Identify which cell holds the provided text, then report its (x, y) central coordinate. 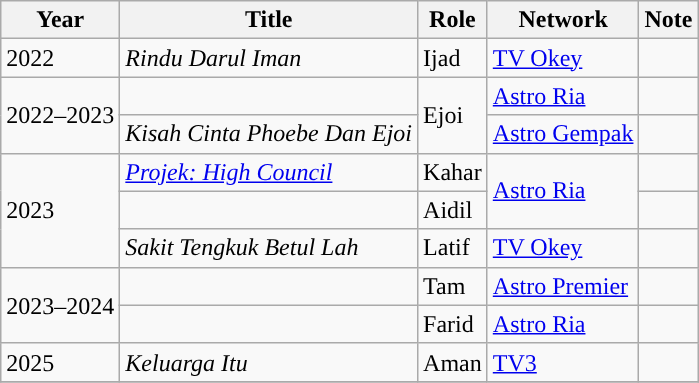
Latif (453, 248)
Ejoi (453, 115)
Kahar (453, 172)
Aman (453, 362)
TV3 (563, 362)
Title (269, 20)
Aidil (453, 210)
Note (668, 20)
2022 (60, 58)
Projek: High Council (269, 172)
Rindu Darul Iman (269, 58)
Network (563, 20)
Role (453, 20)
2023–2024 (60, 305)
Sakit Tengkuk Betul Lah (269, 248)
Ijad (453, 58)
Farid (453, 324)
Keluarga Itu (269, 362)
Astro Premier (563, 286)
Kisah Cinta Phoebe Dan Ejoi (269, 134)
2025 (60, 362)
Astro Gempak (563, 134)
Tam (453, 286)
2022–2023 (60, 115)
Year (60, 20)
2023 (60, 210)
